Determine the (x, y) coordinate at the center of the cell enclosing the given text.  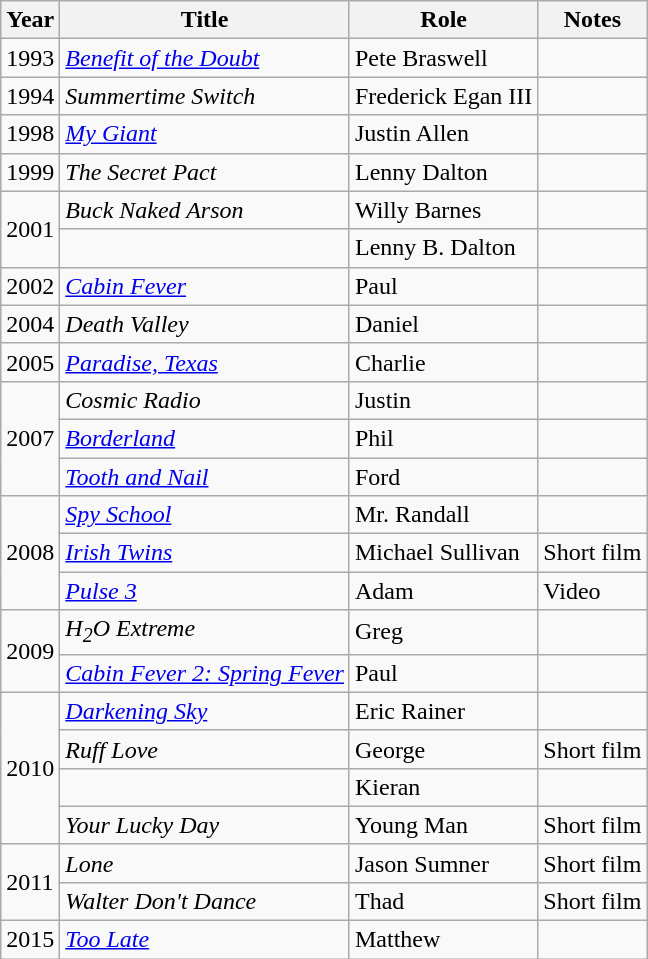
Pete Braswell (443, 58)
2005 (30, 362)
Your Lucky Day (205, 825)
Darkening Sky (205, 711)
Justin Allen (443, 134)
Borderland (205, 438)
Matthew (443, 940)
Willy Barnes (443, 210)
Walter Don't Dance (205, 901)
2008 (30, 553)
1994 (30, 96)
Cabin Fever (205, 286)
George (443, 749)
Mr. Randall (443, 515)
Title (205, 20)
2011 (30, 882)
Tooth and Nail (205, 477)
H2O Extreme (205, 632)
Jason Sumner (443, 863)
Role (443, 20)
1993 (30, 58)
Eric Rainer (443, 711)
Lenny Dalton (443, 172)
Pulse 3 (205, 591)
Video (592, 591)
Charlie (443, 362)
The Secret Pact (205, 172)
Kieran (443, 787)
Cabin Fever 2: Spring Fever (205, 673)
Benefit of the Doubt (205, 58)
2009 (30, 651)
Adam (443, 591)
2015 (30, 940)
Greg (443, 632)
Paradise, Texas (205, 362)
Lenny B. Dalton (443, 248)
My Giant (205, 134)
2004 (30, 324)
Buck Naked Arson (205, 210)
Summertime Switch (205, 96)
2007 (30, 438)
Ford (443, 477)
2010 (30, 768)
Justin (443, 400)
Spy School (205, 515)
Michael Sullivan (443, 553)
1999 (30, 172)
Frederick Egan III (443, 96)
Notes (592, 20)
Cosmic Radio (205, 400)
Young Man (443, 825)
Phil (443, 438)
Too Late (205, 940)
1998 (30, 134)
Ruff Love (205, 749)
Irish Twins (205, 553)
Daniel (443, 324)
2002 (30, 286)
Thad (443, 901)
2001 (30, 229)
Year (30, 20)
Death Valley (205, 324)
Lone (205, 863)
